Search for the cell housing the specified text and yield its [X, Y] center coordinate. 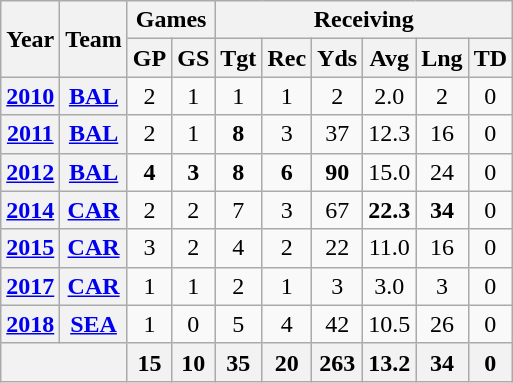
42 [338, 324]
Avg [390, 58]
Receiving [364, 20]
2012 [30, 172]
90 [338, 172]
Lng [442, 58]
Year [30, 39]
7 [238, 210]
22 [338, 248]
2018 [30, 324]
GP [149, 58]
SEA [94, 324]
20 [287, 362]
Team [94, 39]
5 [238, 324]
22.3 [390, 210]
2014 [30, 210]
10.5 [390, 324]
263 [338, 362]
3.0 [390, 286]
Yds [338, 58]
TD [490, 58]
15 [149, 362]
2010 [30, 96]
GS [194, 58]
35 [238, 362]
26 [442, 324]
2017 [30, 286]
6 [287, 172]
2011 [30, 134]
67 [338, 210]
Games [170, 20]
10 [194, 362]
2015 [30, 248]
Tgt [238, 58]
15.0 [390, 172]
37 [338, 134]
Rec [287, 58]
2.0 [390, 96]
13.2 [390, 362]
12.3 [390, 134]
11.0 [390, 248]
24 [442, 172]
